Return the (x, y) coordinate for the center point of the cell that contains the specified text.  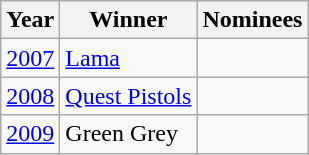
Green Grey (128, 134)
Lama (128, 58)
2007 (30, 58)
Quest Pistols (128, 96)
2008 (30, 96)
Nominees (252, 20)
Winner (128, 20)
Year (30, 20)
2009 (30, 134)
